Provide the [X, Y] coordinate of the cell's center where the given text is located.  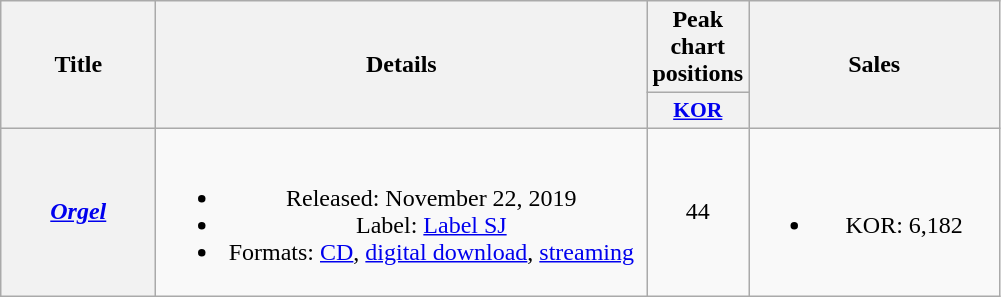
Title [78, 65]
Peak chart positions [698, 47]
KOR [698, 111]
Orgel [78, 212]
Details [402, 65]
KOR: 6,182 [874, 212]
Released: November 22, 2019Label: Label SJFormats: CD, digital download, streaming [402, 212]
Sales [874, 65]
44 [698, 212]
